Identify which cell holds the provided text, then report its (x, y) central coordinate. 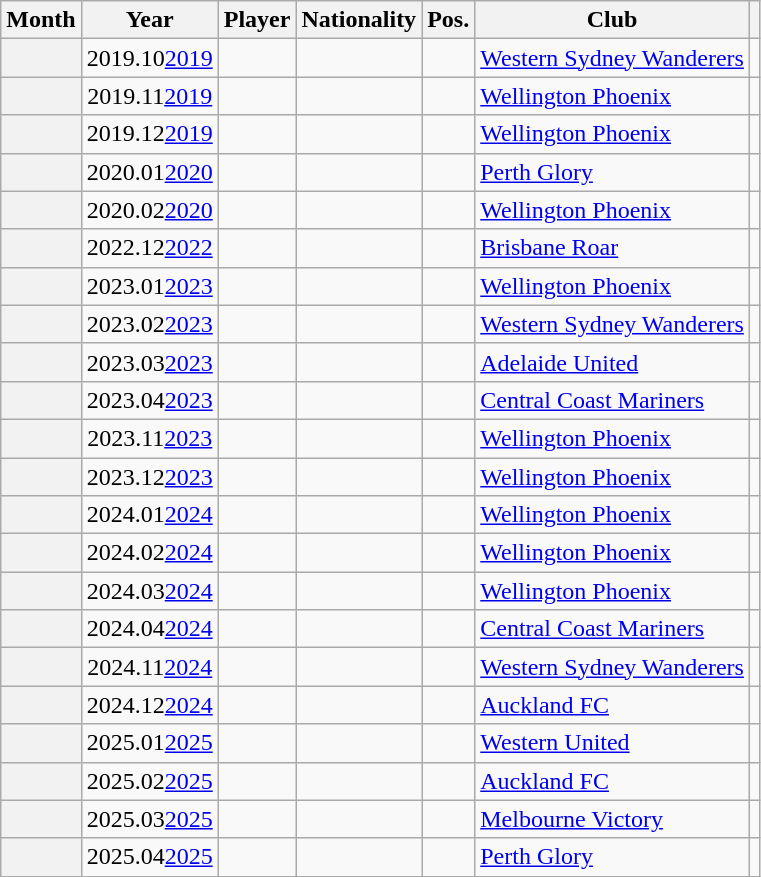
2024.022024 (150, 553)
Club (612, 20)
2019.102019 (150, 58)
2024.042024 (150, 629)
2025.032025 (150, 819)
2023.112023 (150, 438)
2023.122023 (150, 477)
2025.022025 (150, 781)
2024.112024 (150, 667)
2022.122022 (150, 248)
Nationality (359, 20)
2023.022023 (150, 324)
2024.012024 (150, 515)
Year (150, 20)
2024.122024 (150, 705)
2025.042025 (150, 857)
2020.022020 (150, 210)
2024.032024 (150, 591)
Player (257, 20)
2020.012020 (150, 172)
2023.032023 (150, 362)
Adelaide United (612, 362)
2025.012025 (150, 743)
Melbourne Victory (612, 819)
Month (41, 20)
2023.012023 (150, 286)
2023.042023 (150, 400)
Brisbane Roar (612, 248)
2019.112019 (150, 96)
2019.122019 (150, 134)
Western United (612, 743)
Pos. (448, 20)
